Scan for the cell matching the given text and deliver its [x, y] coordinate at center. 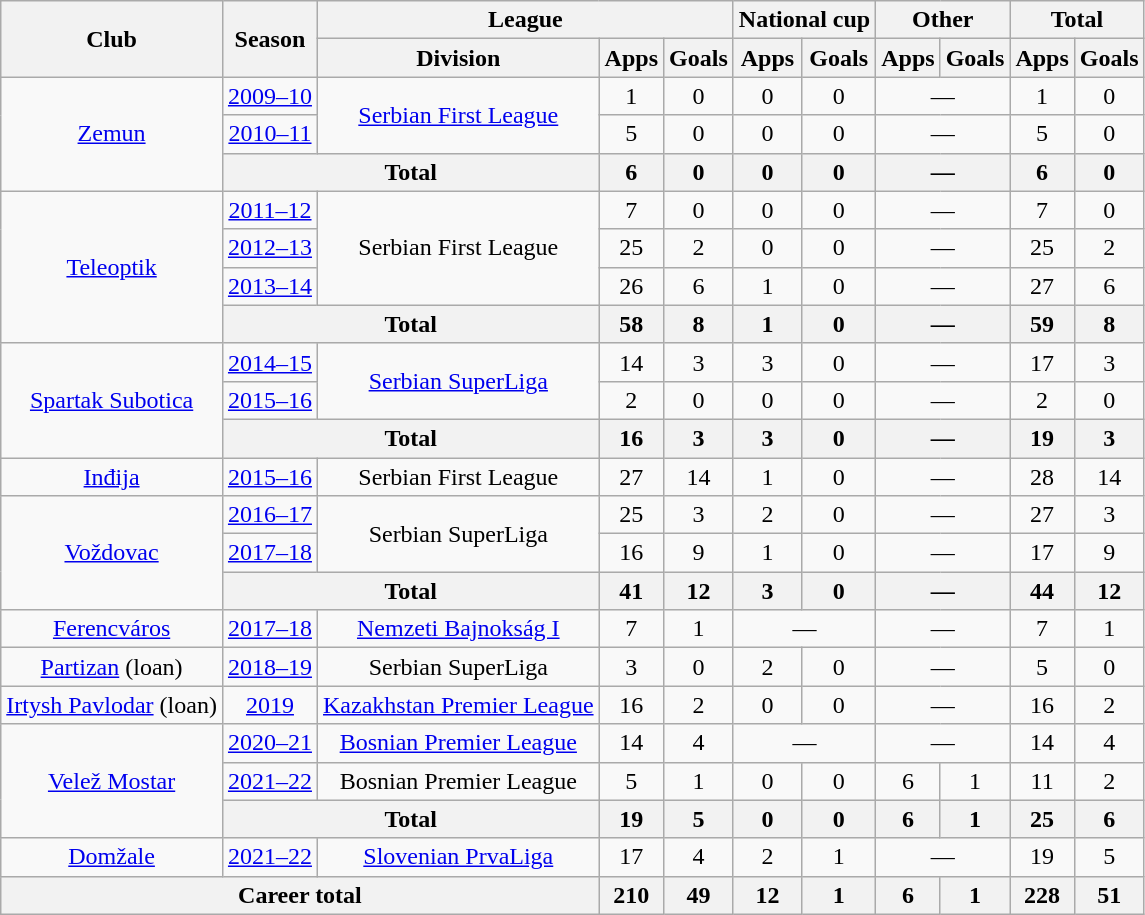
Slovenian PrvaLiga [458, 857]
26 [631, 286]
Partizan (loan) [112, 667]
Inđija [112, 477]
28 [1042, 477]
11 [1042, 781]
Velež Mostar [112, 781]
Club [112, 39]
National cup [804, 20]
Division [458, 58]
2012–13 [270, 248]
Voždovac [112, 553]
228 [1042, 895]
Ferencváros [112, 629]
51 [1109, 895]
2020–21 [270, 743]
210 [631, 895]
2011–12 [270, 210]
Domžale [112, 857]
Zemun [112, 134]
Teleoptik [112, 267]
Career total [300, 895]
Season [270, 39]
41 [631, 591]
2016–17 [270, 515]
Kazakhstan Premier League [458, 705]
59 [1042, 324]
Irtysh Pavlodar (loan) [112, 705]
2018–19 [270, 667]
Spartak Subotica [112, 400]
2014–15 [270, 362]
2009–10 [270, 96]
Nemzeti Bajnokság I [458, 629]
2019 [270, 705]
League [525, 20]
49 [699, 895]
Other [943, 20]
58 [631, 324]
44 [1042, 591]
2010–11 [270, 134]
2013–14 [270, 286]
